Detect which cell encompasses the target text, then output its (x, y) center coordinate. 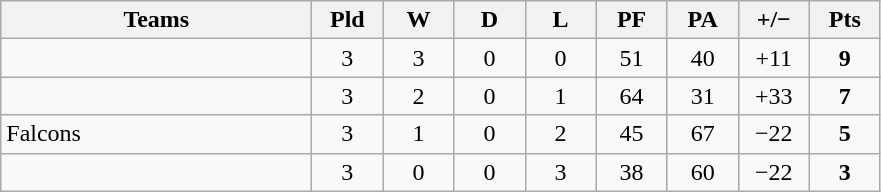
7 (844, 96)
64 (632, 96)
67 (702, 134)
Falcons (156, 134)
L (560, 20)
PA (702, 20)
40 (702, 58)
+33 (774, 96)
38 (632, 172)
31 (702, 96)
Pts (844, 20)
5 (844, 134)
51 (632, 58)
+/− (774, 20)
+11 (774, 58)
W (418, 20)
Pld (348, 20)
60 (702, 172)
D (490, 20)
Teams (156, 20)
PF (632, 20)
45 (632, 134)
9 (844, 58)
